Identify which cell holds the provided text, then report its (x, y) central coordinate. 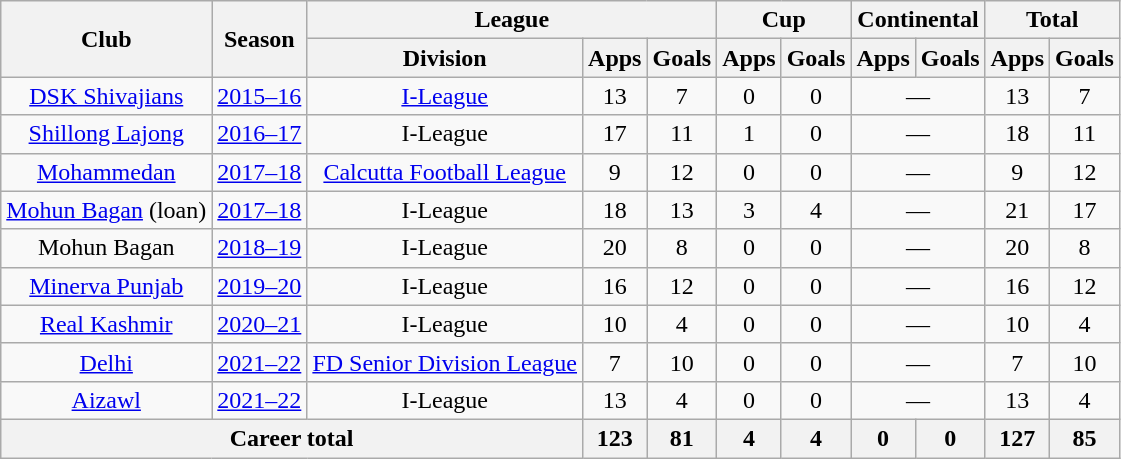
Career total (292, 438)
2015–16 (260, 96)
Calcutta Football League (445, 172)
2019–20 (260, 286)
81 (682, 438)
Delhi (106, 362)
3 (749, 210)
Cup (784, 20)
Continental (918, 20)
1 (749, 134)
2020–21 (260, 324)
Division (445, 58)
Minerva Punjab (106, 286)
127 (1017, 438)
FD Senior Division League (445, 362)
Total (1052, 20)
123 (615, 438)
2016–17 (260, 134)
21 (1017, 210)
Season (260, 39)
DSK Shivajians (106, 96)
2018–19 (260, 248)
Mohun Bagan (loan) (106, 210)
Shillong Lajong (106, 134)
Aizawl (106, 400)
Mohammedan (106, 172)
Real Kashmir (106, 324)
Mohun Bagan (106, 248)
League (512, 20)
85 (1085, 438)
Club (106, 39)
